Scan for the cell matching the given text and deliver its [X, Y] coordinate at center. 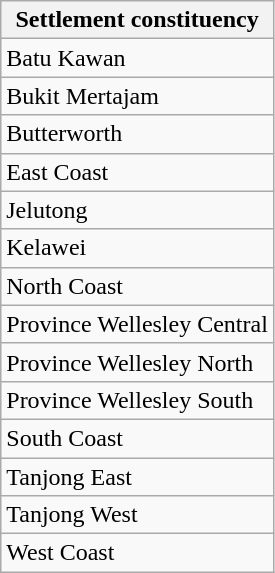
West Coast [138, 553]
Bukit Mertajam [138, 96]
North Coast [138, 286]
Butterworth [138, 134]
East Coast [138, 172]
Province Wellesley Central [138, 324]
Settlement constituency [138, 20]
Province Wellesley North [138, 362]
Tanjong West [138, 515]
Kelawei [138, 248]
Batu Kawan [138, 58]
Province Wellesley South [138, 400]
South Coast [138, 438]
Tanjong East [138, 477]
Jelutong [138, 210]
